From the cell containing the given text, extract its center point as [X, Y] coordinate. 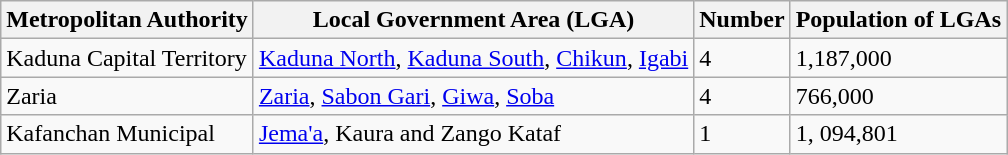
Kafanchan Municipal [128, 134]
Metropolitan Authority [128, 20]
Kaduna Capital Territory [128, 58]
1,187,000 [898, 58]
Kaduna North, Kaduna South, Chikun, Igabi [473, 58]
1 [742, 134]
Number [742, 20]
1, 094,801 [898, 134]
Population of LGAs [898, 20]
Jema'a, Kaura and Zango Kataf [473, 134]
Zaria [128, 96]
Zaria, Sabon Gari, Giwa, Soba [473, 96]
Local Government Area (LGA) [473, 20]
766,000 [898, 96]
